Determine the (x, y) coordinate at the center of the cell enclosing the given text.  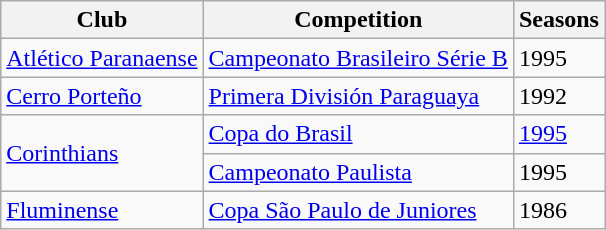
Copa do Brasil (358, 134)
Atlético Paranaense (102, 58)
Corinthians (102, 153)
Club (102, 20)
1992 (558, 96)
Cerro Porteño (102, 96)
Copa São Paulo de Juniores (358, 210)
1986 (558, 210)
Fluminense (102, 210)
Primera División Paraguaya (358, 96)
Campeonato Paulista (358, 172)
Competition (358, 20)
Seasons (558, 20)
Campeonato Brasileiro Série B (358, 58)
